Detect which cell encompasses the target text, then output its (x, y) center coordinate. 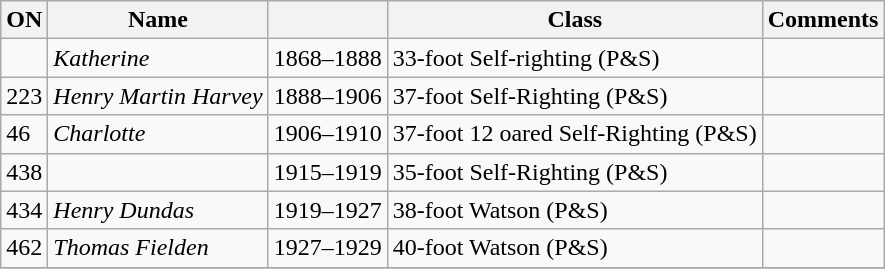
ON (24, 20)
46 (24, 134)
438 (24, 172)
Charlotte (158, 134)
1919–1927 (328, 210)
223 (24, 96)
1868–1888 (328, 58)
35-foot Self-Righting (P&S) (574, 172)
38-foot Watson (P&S) (574, 210)
37-foot Self-Righting (P&S) (574, 96)
Thomas Fielden (158, 248)
Class (574, 20)
Katherine (158, 58)
1927–1929 (328, 248)
40-foot Watson (P&S) (574, 248)
Comments (823, 20)
434 (24, 210)
Henry Martin Harvey (158, 96)
33-foot Self-righting (P&S) (574, 58)
462 (24, 248)
1888–1906 (328, 96)
1906–1910 (328, 134)
Name (158, 20)
37-foot 12 oared Self-Righting (P&S) (574, 134)
1915–1919 (328, 172)
Henry Dundas (158, 210)
